Locate the cell with the specified text and output its (x, y) center coordinate. 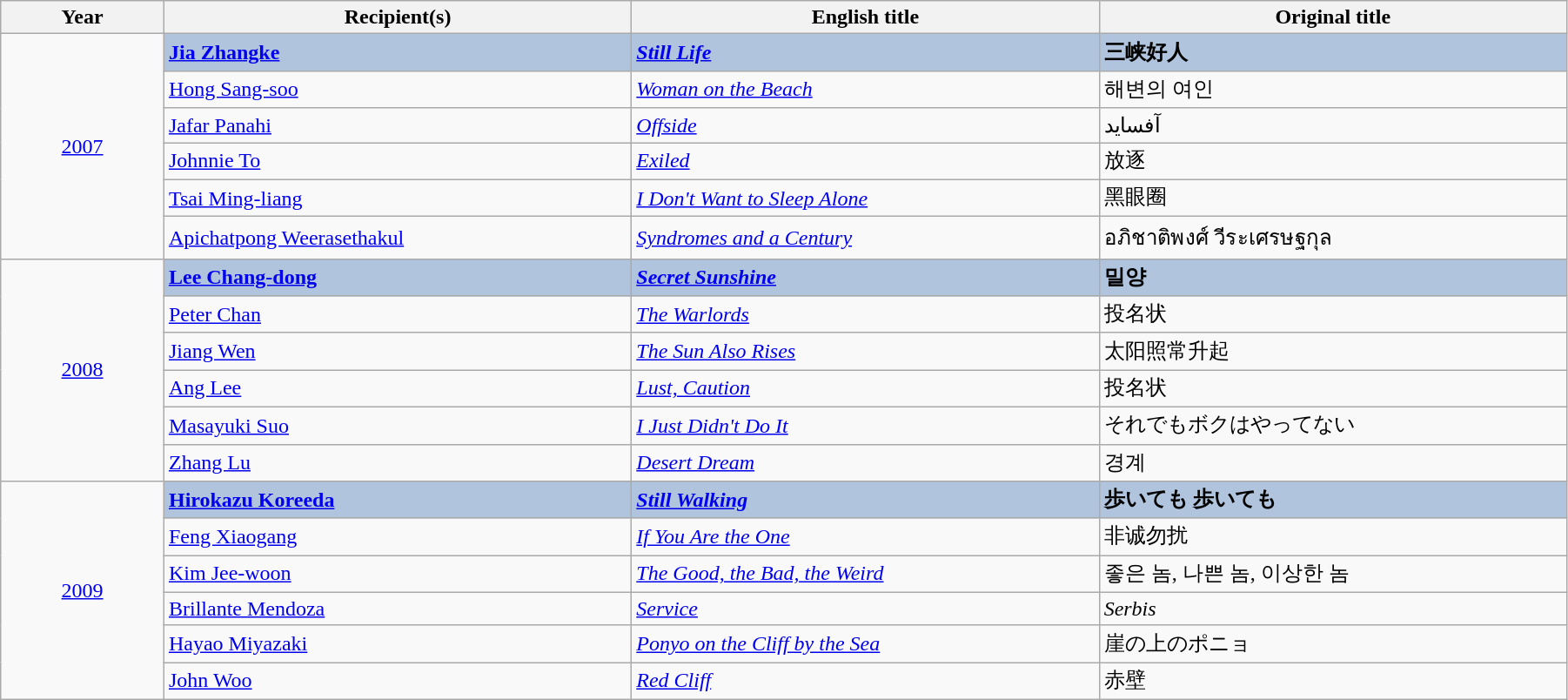
English title (865, 17)
2008 (83, 369)
Offside (865, 125)
2009 (83, 590)
John Woo (397, 681)
太阳照常升起 (1333, 352)
2007 (83, 146)
Brillante Mendoza (397, 609)
Zhang Lu (397, 463)
Secret Sunshine (865, 277)
Jafar Panahi (397, 125)
Tsai Ming-liang (397, 199)
Service (865, 609)
崖の上のポニョ (1333, 644)
Recipient(s) (397, 17)
黑眼圈 (1333, 199)
Masayuki Suo (397, 425)
Red Cliff (865, 681)
Kim Jee-woon (397, 575)
해변의 여인 (1333, 89)
Original title (1333, 17)
Hirokazu Koreeda (397, 500)
آفساید (1333, 125)
Year (83, 17)
Lee Chang-dong (397, 277)
放逐 (1333, 162)
Ponyo on the Cliff by the Sea (865, 644)
非诚勿扰 (1333, 536)
The Good, the Bad, the Weird (865, 575)
I Just Didn't Do It (865, 425)
Feng Xiaogang (397, 536)
Hong Sang-soo (397, 89)
อภิชาติพงศ์ วีระเศรษฐกุล (1333, 239)
The Warlords (865, 315)
Jia Zhangke (397, 52)
Serbis (1333, 609)
Apichatpong Weerasethakul (397, 239)
Lust, Caution (865, 388)
Woman on the Beach (865, 89)
Syndromes and a Century (865, 239)
Johnnie To (397, 162)
I Don't Want to Sleep Alone (865, 199)
Exiled (865, 162)
Hayao Miyazaki (397, 644)
赤壁 (1333, 681)
Still Life (865, 52)
三峡好人 (1333, 52)
歩いても 歩いても (1333, 500)
それでもボクはやってない (1333, 425)
경계 (1333, 463)
Desert Dream (865, 463)
If You Are the One (865, 536)
Peter Chan (397, 315)
좋은 놈, 나쁜 놈, 이상한 놈 (1333, 575)
Ang Lee (397, 388)
밀양 (1333, 277)
The Sun Also Rises (865, 352)
Still Walking (865, 500)
Jiang Wen (397, 352)
